Return (X, Y) of the center of cell containing provided text 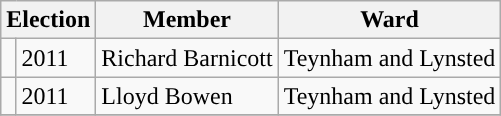
Lloyd Bowen (187, 96)
Member (187, 20)
Election (48, 20)
Ward (390, 20)
Richard Barnicott (187, 58)
